Determine the [x, y] coordinate at the center of the cell enclosing the given text.  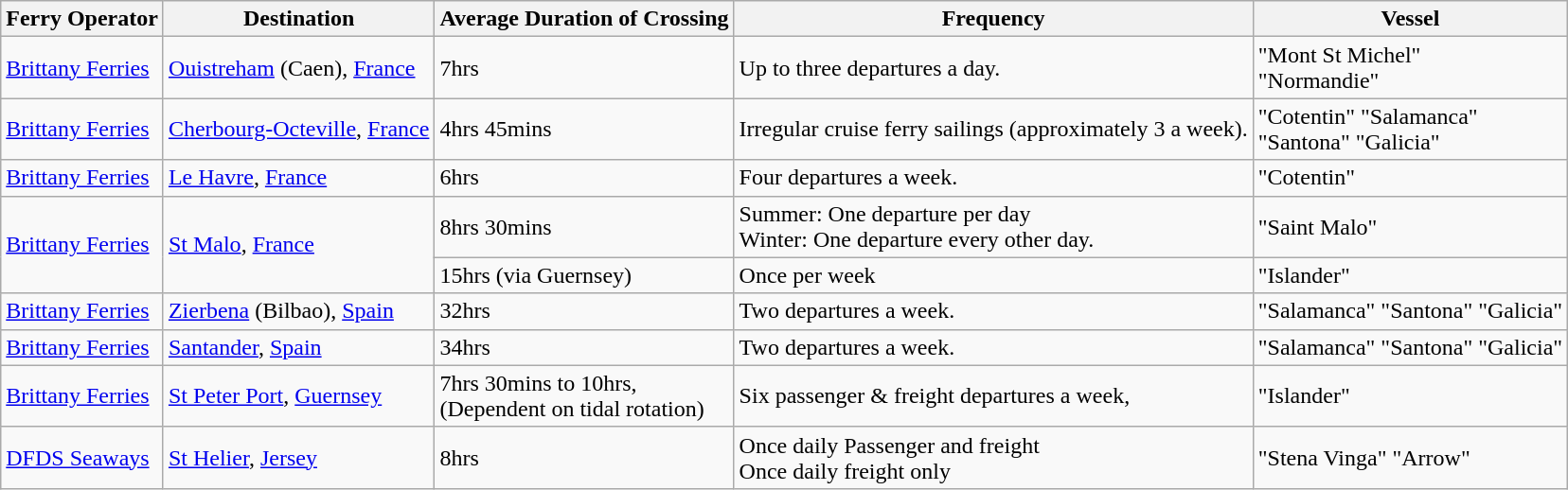
4hrs 45mins [584, 129]
"Cotentin" [1410, 178]
Average Duration of Crossing [584, 19]
Zierbena (Bilbao), Spain [299, 311]
"Cotentin" "Salamanca""Santona" "Galicia" [1410, 129]
"Stena Vinga" "Arrow" [1410, 458]
Six passenger & freight departures a week, [993, 395]
32hrs [584, 311]
St Peter Port, Guernsey [299, 395]
Once daily Passenger and freightOnce daily freight only [993, 458]
"Saint Malo" [1410, 227]
Cherbourg-Octeville, France [299, 129]
Once per week [993, 275]
Le Havre, France [299, 178]
Ferry Operator [82, 19]
Frequency [993, 19]
DFDS Seaways [82, 458]
St Helier, Jersey [299, 458]
Ouistreham (Caen), France [299, 68]
7hrs [584, 68]
8hrs [584, 458]
Vessel [1410, 19]
Destination [299, 19]
8hrs 30mins [584, 227]
Summer: One departure per dayWinter: One departure every other day. [993, 227]
St Malo, France [299, 244]
Santander, Spain [299, 347]
Four departures a week. [993, 178]
15hrs (via Guernsey) [584, 275]
6hrs [584, 178]
34hrs [584, 347]
Irregular cruise ferry sailings (approximately 3 a week). [993, 129]
"Mont St Michel""Normandie" [1410, 68]
Up to three departures a day. [993, 68]
7hrs 30mins to 10hrs,(Dependent on tidal rotation) [584, 395]
